Provide the (X, Y) coordinate of the cell's center where the given text is located.  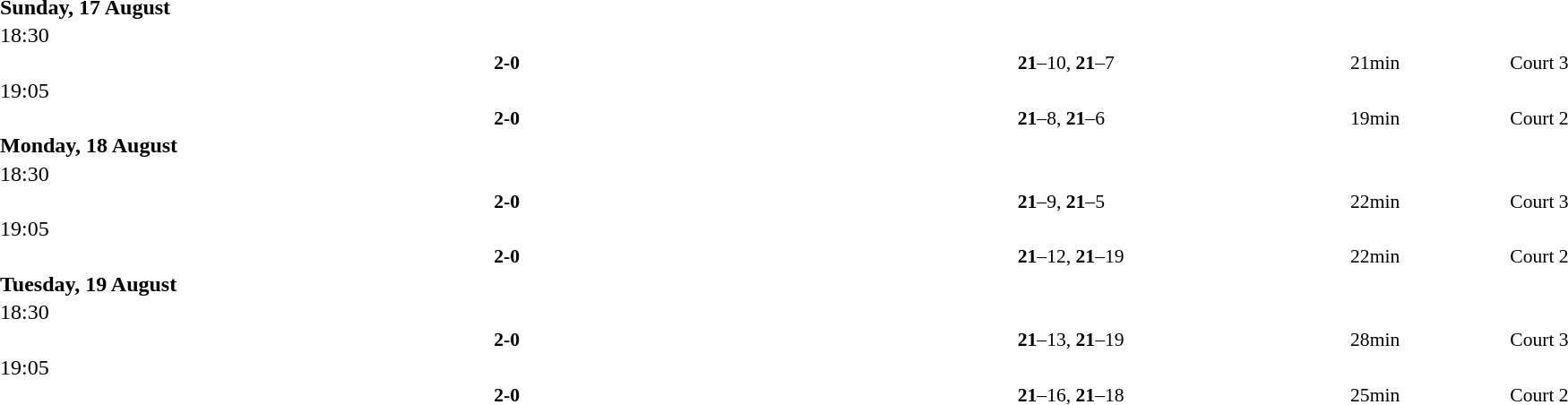
21min (1428, 63)
21–10, 21–7 (1182, 63)
28min (1428, 340)
21–13, 21–19 (1182, 340)
19min (1428, 118)
21–9, 21–5 (1182, 201)
21–8, 21–6 (1182, 118)
21–12, 21–19 (1182, 256)
